Search for the cell housing the specified text and yield its (x, y) center coordinate. 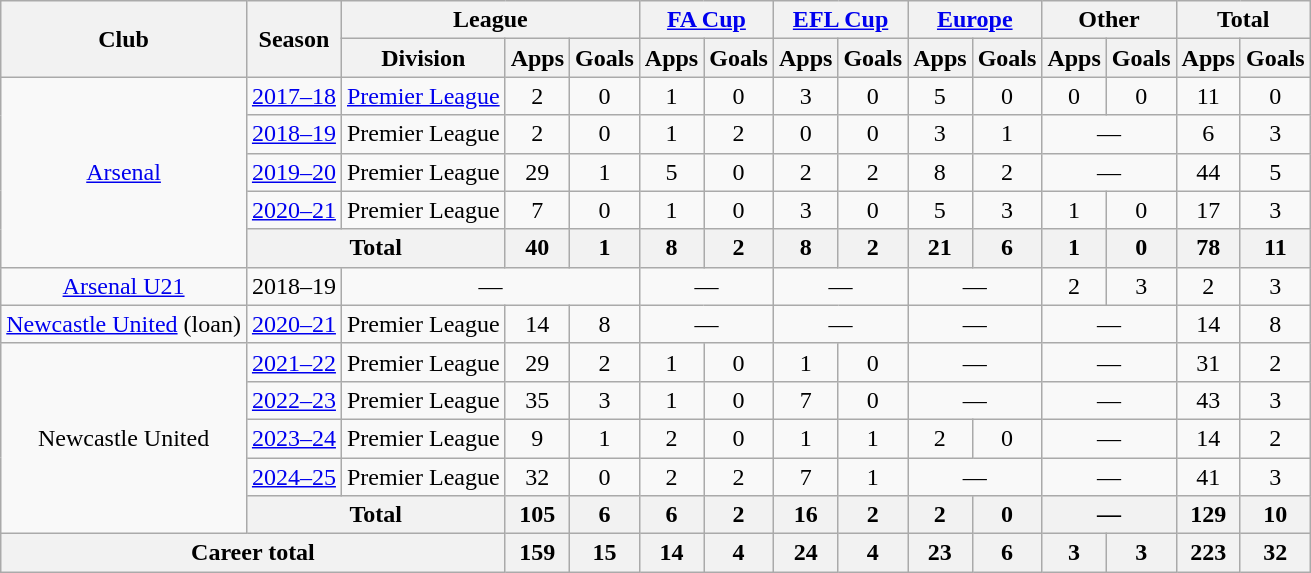
Club (124, 39)
105 (537, 515)
Career total (253, 553)
Newcastle United (124, 438)
Europe (975, 20)
Other (1109, 20)
EFL Cup (840, 20)
78 (1208, 248)
129 (1208, 515)
35 (537, 400)
10 (1275, 515)
2023–24 (294, 438)
31 (1208, 362)
2024–25 (294, 477)
223 (1208, 553)
15 (605, 553)
24 (805, 553)
Division (423, 58)
2021–22 (294, 362)
44 (1208, 172)
2022–23 (294, 400)
FA Cup (706, 20)
Arsenal U21 (124, 286)
Newcastle United (loan) (124, 324)
Season (294, 39)
43 (1208, 400)
40 (537, 248)
21 (940, 248)
2019–20 (294, 172)
17 (1208, 210)
41 (1208, 477)
2017–18 (294, 96)
23 (940, 553)
16 (805, 515)
League (490, 20)
Arsenal (124, 172)
159 (537, 553)
9 (537, 438)
